Detect which cell encompasses the target text, then output its [x, y] center coordinate. 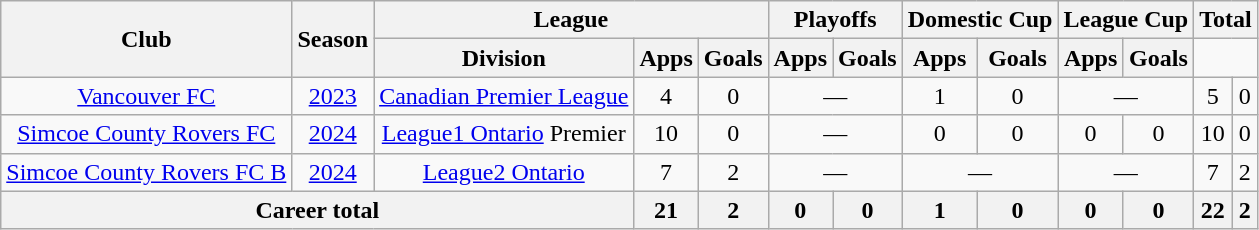
Career total [318, 210]
Division [504, 58]
22 [1213, 210]
5 [1213, 96]
Total [1226, 20]
Canadian Premier League [504, 96]
Simcoe County Rovers FC [146, 134]
League2 Ontario [504, 172]
Simcoe County Rovers FC B [146, 172]
Season [333, 39]
Club [146, 39]
League [571, 20]
League Cup [1126, 20]
League1 Ontario Premier [504, 134]
Playoffs [835, 20]
21 [666, 210]
Vancouver FC [146, 96]
2023 [333, 96]
4 [666, 96]
Domestic Cup [980, 20]
